Detect which cell encompasses the target text, then output its [X, Y] center coordinate. 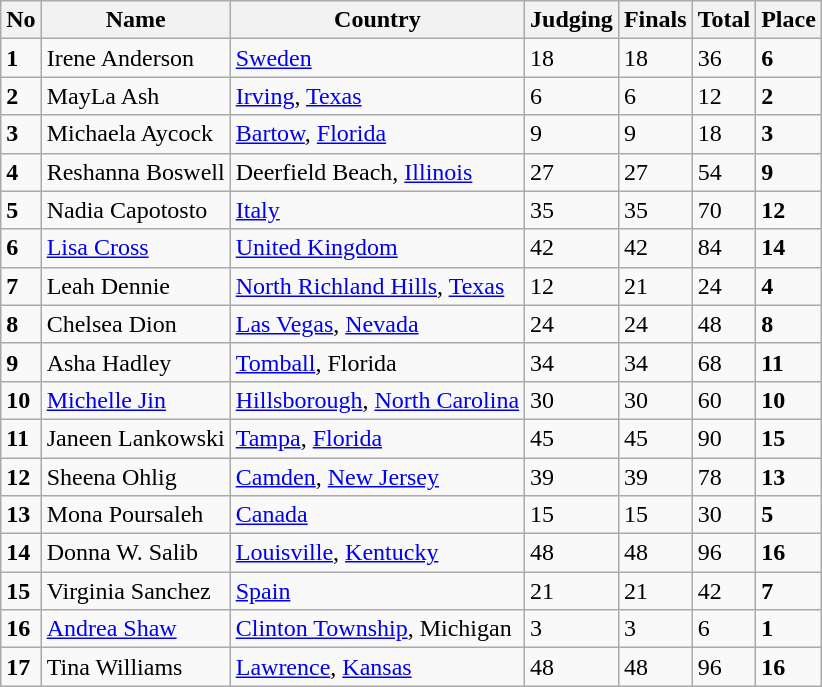
Virginia Sanchez [136, 591]
Italy [377, 210]
Andrea Shaw [136, 629]
Hillsborough, North Carolina [377, 400]
60 [724, 400]
Bartow, Florida [377, 134]
Finals [655, 20]
Name [136, 20]
Camden, New Jersey [377, 477]
Canada [377, 515]
90 [724, 438]
Place [789, 20]
70 [724, 210]
Irving, Texas [377, 96]
No [21, 20]
Janeen Lankowski [136, 438]
Chelsea Dion [136, 324]
Tomball, Florida [377, 362]
United Kingdom [377, 248]
Michelle Jin [136, 400]
Total [724, 20]
Nadia Capotosto [136, 210]
Mona Poursaleh [136, 515]
54 [724, 172]
Michaela Aycock [136, 134]
MayLa Ash [136, 96]
Reshanna Boswell [136, 172]
Asha Hadley [136, 362]
Las Vegas, Nevada [377, 324]
Sheena Ohlig [136, 477]
Donna W. Salib [136, 553]
68 [724, 362]
36 [724, 58]
Irene Anderson [136, 58]
Tampa, Florida [377, 438]
Lawrence, Kansas [377, 667]
Tina Williams [136, 667]
Lisa Cross [136, 248]
Spain [377, 591]
Sweden [377, 58]
Louisville, Kentucky [377, 553]
Clinton Township, Michigan [377, 629]
Judging [572, 20]
Country [377, 20]
North Richland Hills, Texas [377, 286]
17 [21, 667]
Deerfield Beach, Illinois [377, 172]
78 [724, 477]
84 [724, 248]
Leah Dennie [136, 286]
